Provide the [X, Y] coordinate of the cell's center where the given text is located.  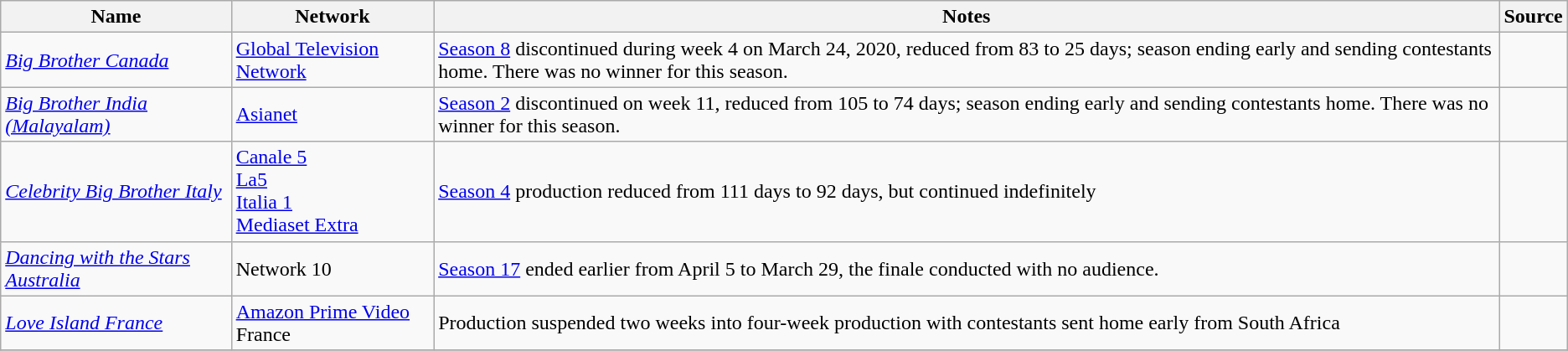
Asianet [333, 114]
Big Brother India (Malayalam) [116, 114]
Notes [967, 17]
Global Television Network [333, 60]
Season 17 ended earlier from April 5 to March 29, the finale conducted with no audience. [967, 268]
Big Brother Canada [116, 60]
Canale 5La5Italia 1Mediaset Extra [333, 191]
Network [333, 17]
Celebrity Big Brother Italy [116, 191]
Source [1533, 17]
Network 10 [333, 268]
Dancing with the Stars Australia [116, 268]
Amazon Prime Video France [333, 323]
Love Island France [116, 323]
Name [116, 17]
Season 4 production reduced from 111 days to 92 days, but continued indefinitely [967, 191]
Production suspended two weeks into four-week production with contestants sent home early from South Africa [967, 323]
Season 2 discontinued on week 11, reduced from 105 to 74 days; season ending early and sending contestants home. There was no winner for this season. [967, 114]
